Return the [x, y] coordinate for the center point of the cell that contains the specified text.  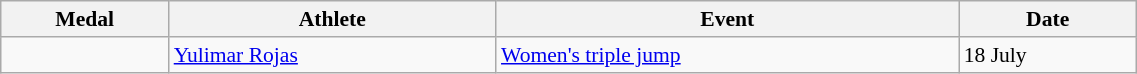
Women's triple jump [728, 55]
Yulimar Rojas [332, 55]
Date [1048, 19]
18 July [1048, 55]
Medal [85, 19]
Event [728, 19]
Athlete [332, 19]
